Extract the [x, y] coordinate from the center of the cell holding the provided text.  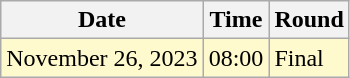
Time [236, 20]
Date [102, 20]
08:00 [236, 58]
Final [309, 58]
November 26, 2023 [102, 58]
Round [309, 20]
